Extract the (X, Y) coordinate from the center of the cell holding the provided text.  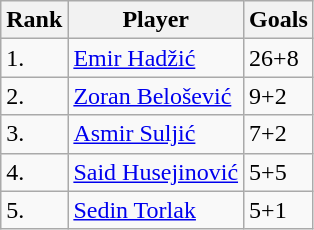
4. (34, 172)
Emir Hadžić (156, 58)
Zoran Belošević (156, 96)
5+1 (279, 210)
9+2 (279, 96)
Goals (279, 20)
5. (34, 210)
Rank (34, 20)
5+5 (279, 172)
1. (34, 58)
Said Husejinović (156, 172)
7+2 (279, 134)
Asmir Suljić (156, 134)
Sedin Torlak (156, 210)
2. (34, 96)
Player (156, 20)
26+8 (279, 58)
3. (34, 134)
